Provide the [X, Y] coordinate of the cell's center where the given text is located.  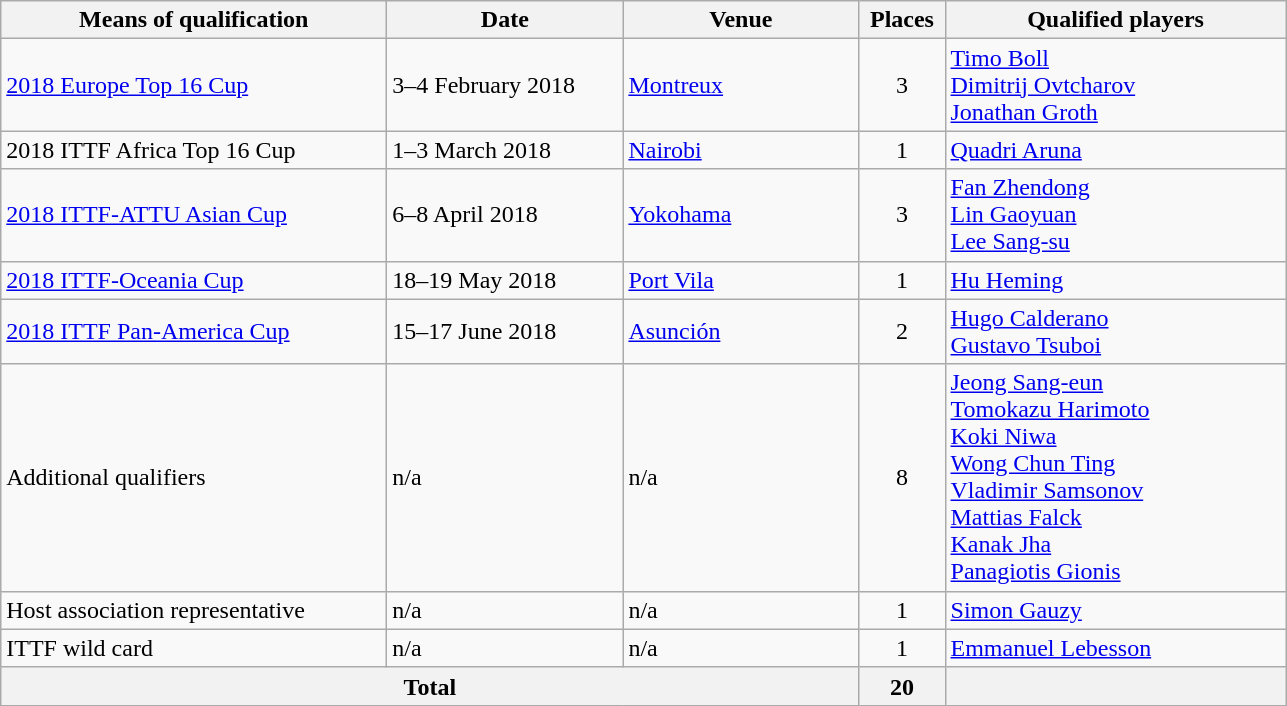
8 [902, 478]
3–4 February 2018 [505, 85]
2 [902, 332]
Emmanuel Lebesson [1116, 648]
Hu Heming [1116, 280]
18–19 May 2018 [505, 280]
20 [902, 686]
Simon Gauzy [1116, 610]
Places [902, 20]
Jeong Sang-eun Tomokazu Harimoto Koki Niwa Wong Chun Ting Vladimir Samsonov Mattias Falck Kanak Jha Panagiotis Gionis [1116, 478]
6–8 April 2018 [505, 215]
Quadri Aruna [1116, 150]
Additional qualifiers [194, 478]
Hugo Calderano Gustavo Tsuboi [1116, 332]
Total [430, 686]
2018 ITTF-ATTU Asian Cup [194, 215]
2018 ITTF Africa Top 16 Cup [194, 150]
ITTF wild card [194, 648]
Date [505, 20]
1–3 March 2018 [505, 150]
Fan Zhendong Lin Gaoyuan Lee Sang-su [1116, 215]
2018 ITTF Pan-America Cup [194, 332]
Asunción [741, 332]
2018 ITTF-Oceania Cup [194, 280]
Port Vila [741, 280]
Means of qualification [194, 20]
15–17 June 2018 [505, 332]
Host association representative [194, 610]
Nairobi [741, 150]
2018 Europe Top 16 Cup [194, 85]
Venue [741, 20]
Montreux [741, 85]
Qualified players [1116, 20]
Yokohama [741, 215]
Timo Boll Dimitrij Ovtcharov Jonathan Groth [1116, 85]
